Extract the (x, y) coordinate from the center of the cell holding the provided text.  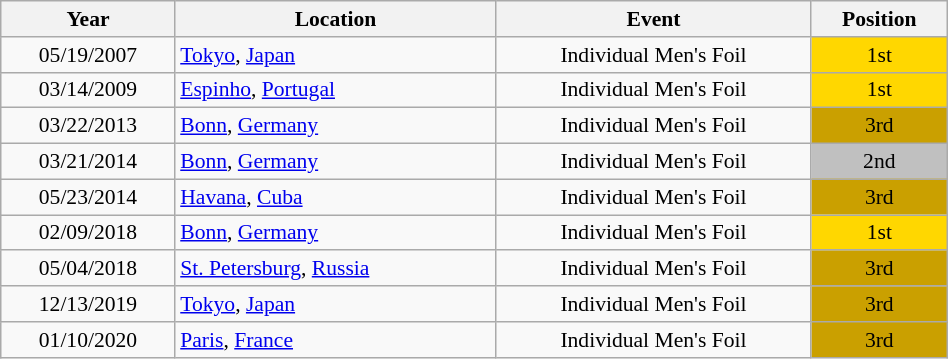
03/21/2014 (88, 162)
2nd (879, 162)
05/23/2014 (88, 197)
Position (879, 19)
Year (88, 19)
Event (654, 19)
05/19/2007 (88, 55)
Havana, Cuba (335, 197)
03/22/2013 (88, 126)
St. Petersburg, Russia (335, 269)
Espinho, Portugal (335, 90)
12/13/2019 (88, 304)
Location (335, 19)
Paris, France (335, 340)
05/04/2018 (88, 269)
01/10/2020 (88, 340)
02/09/2018 (88, 233)
03/14/2009 (88, 90)
